For the text-containing cell, return its midpoint in (X, Y) coordinate format. 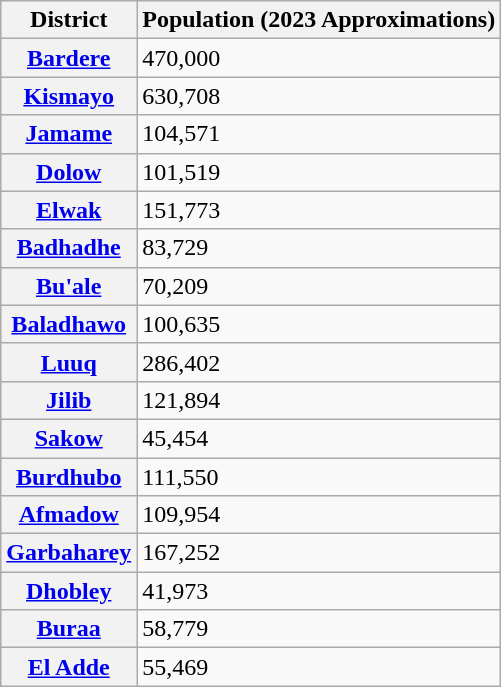
630,708 (319, 96)
151,773 (319, 210)
Badhadhe (69, 248)
Luuq (69, 362)
El Adde (69, 667)
Population (2023 Approximations) (319, 20)
Buraa (69, 629)
Bardere (69, 58)
101,519 (319, 172)
111,550 (319, 477)
Afmadow (69, 515)
121,894 (319, 400)
45,454 (319, 438)
Dolow (69, 172)
58,779 (319, 629)
Kismayo (69, 96)
Jilib (69, 400)
70,209 (319, 286)
Garbaharey (69, 553)
167,252 (319, 553)
District (69, 20)
Baladhawo (69, 324)
55,469 (319, 667)
104,571 (319, 134)
Jamame (69, 134)
Sakow (69, 438)
100,635 (319, 324)
286,402 (319, 362)
470,000 (319, 58)
Bu'ale (69, 286)
83,729 (319, 248)
Dhobley (69, 591)
109,954 (319, 515)
Elwak (69, 210)
41,973 (319, 591)
Burdhubo (69, 477)
